Output the (X, Y) coordinate of the center of the cell containing the given text.  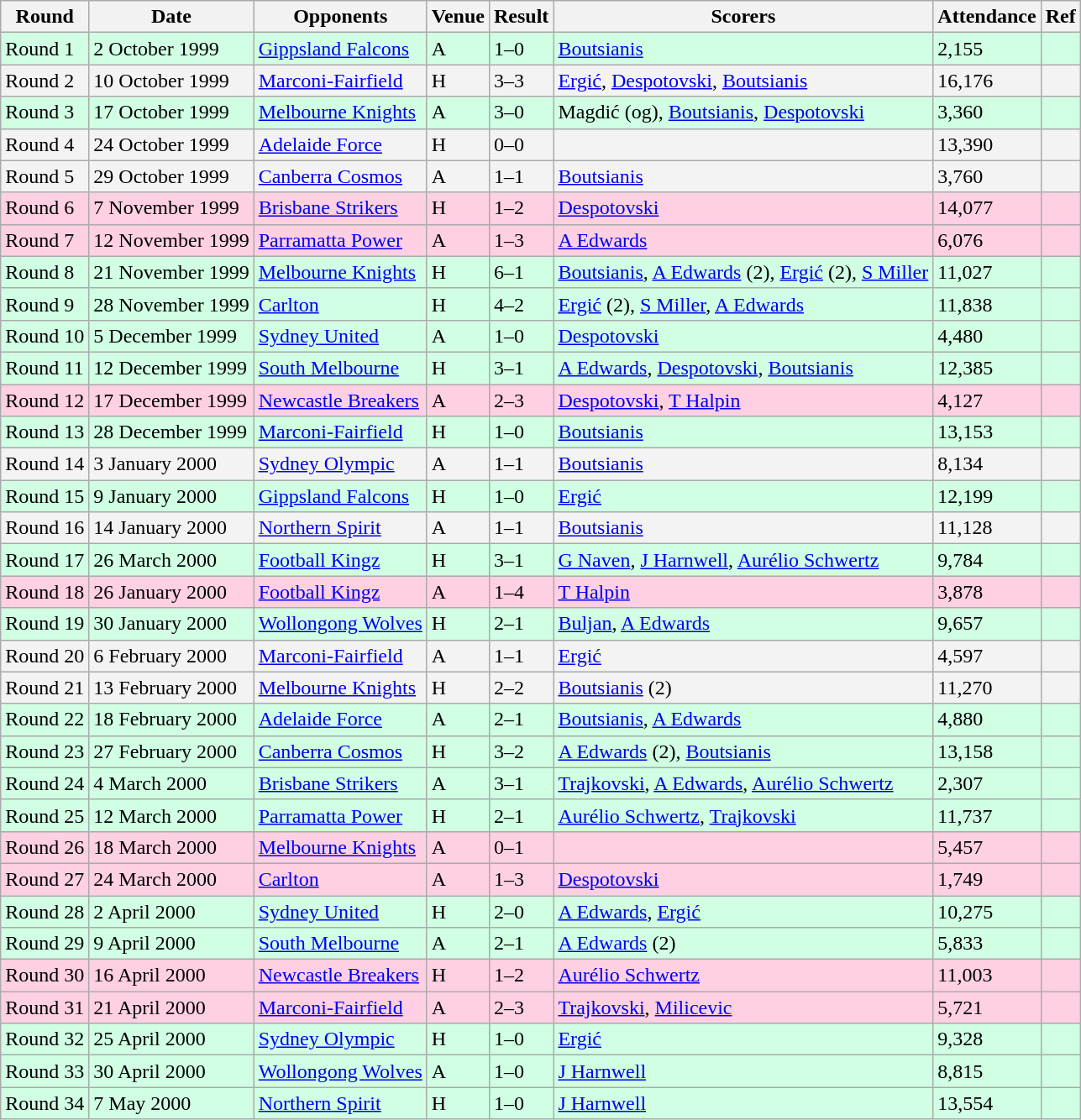
11,737 (987, 815)
4,127 (987, 400)
Round 24 (45, 783)
4 March 2000 (171, 783)
21 November 1999 (171, 272)
3 January 2000 (171, 464)
16,176 (987, 81)
8,134 (987, 464)
9 April 2000 (171, 944)
26 January 2000 (171, 592)
8,815 (987, 1071)
Round 4 (45, 144)
10 October 1999 (171, 81)
Aurélio Schwertz (743, 976)
30 January 2000 (171, 624)
Boutsianis, A Edwards (743, 720)
4,480 (987, 336)
Round 22 (45, 720)
17 October 1999 (171, 113)
2,307 (987, 783)
7 May 2000 (171, 1103)
2 April 2000 (171, 911)
Round 7 (45, 240)
Ref (1060, 17)
Round 11 (45, 368)
Round 27 (45, 879)
12,199 (987, 496)
A Edwards (2), Boutsianis (743, 751)
11,003 (987, 976)
26 March 2000 (171, 560)
11,128 (987, 528)
30 April 2000 (171, 1071)
Date (171, 17)
0–1 (521, 847)
Buljan, A Edwards (743, 624)
24 October 1999 (171, 144)
Round 28 (45, 911)
Scorers (743, 17)
0–0 (521, 144)
Round 2 (45, 81)
1–4 (521, 592)
Round 5 (45, 176)
5,721 (987, 1007)
11,270 (987, 688)
Attendance (987, 17)
18 March 2000 (171, 847)
Round 3 (45, 113)
Round 21 (45, 688)
3–0 (521, 113)
2–2 (521, 688)
12 March 2000 (171, 815)
Round 1 (45, 49)
2–0 (521, 911)
14,077 (987, 208)
Round 33 (45, 1071)
Round 14 (45, 464)
G Naven, J Harnwell, Aurélio Schwertz (743, 560)
Round 9 (45, 304)
10,275 (987, 911)
A Edwards (743, 240)
12 November 1999 (171, 240)
4,597 (987, 656)
21 April 2000 (171, 1007)
17 December 1999 (171, 400)
25 April 2000 (171, 1039)
9,784 (987, 560)
2 October 1999 (171, 49)
Round 12 (45, 400)
18 February 2000 (171, 720)
13,390 (987, 144)
9 January 2000 (171, 496)
A Edwards, Ergić (743, 911)
T Halpin (743, 592)
24 March 2000 (171, 879)
1,749 (987, 879)
2,155 (987, 49)
Round (45, 17)
3–2 (521, 751)
Opponents (340, 17)
11,838 (987, 304)
Round 19 (45, 624)
Round 25 (45, 815)
Venue (458, 17)
13 February 2000 (171, 688)
9,328 (987, 1039)
5,457 (987, 847)
Round 20 (45, 656)
6 February 2000 (171, 656)
12 December 1999 (171, 368)
13,554 (987, 1103)
Round 17 (45, 560)
16 April 2000 (171, 976)
28 December 1999 (171, 432)
13,153 (987, 432)
6–1 (521, 272)
Round 16 (45, 528)
Round 6 (45, 208)
Despotovski, T Halpin (743, 400)
Round 32 (45, 1039)
11,027 (987, 272)
Trajkovski, A Edwards, Aurélio Schwertz (743, 783)
Ergić (2), S Miller, A Edwards (743, 304)
28 November 1999 (171, 304)
13,158 (987, 751)
Round 30 (45, 976)
Round 10 (45, 336)
Aurélio Schwertz, Trajkovski (743, 815)
14 January 2000 (171, 528)
Magdić (og), Boutsianis, Despotovski (743, 113)
3,878 (987, 592)
A Edwards, Despotovski, Boutsianis (743, 368)
Round 15 (45, 496)
Round 26 (45, 847)
29 October 1999 (171, 176)
Round 31 (45, 1007)
6,076 (987, 240)
A Edwards (2) (743, 944)
Boutsianis, A Edwards (2), Ergić (2), S Miller (743, 272)
27 February 2000 (171, 751)
Trajkovski, Milicevic (743, 1007)
Boutsianis (2) (743, 688)
Round 13 (45, 432)
Round 29 (45, 944)
Result (521, 17)
4,880 (987, 720)
Round 23 (45, 751)
Ergić, Despotovski, Boutsianis (743, 81)
7 November 1999 (171, 208)
3–3 (521, 81)
3,760 (987, 176)
5,833 (987, 944)
Round 18 (45, 592)
5 December 1999 (171, 336)
3,360 (987, 113)
4–2 (521, 304)
Round 8 (45, 272)
Round 34 (45, 1103)
12,385 (987, 368)
9,657 (987, 624)
